From the cell containing the given text, extract its center point as (X, Y) coordinate. 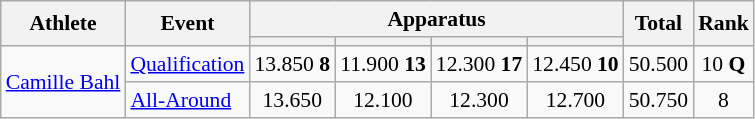
Qualification (187, 64)
12.300 17 (479, 64)
Athlete (64, 24)
12.300 (479, 100)
12.700 (575, 100)
12.450 10 (575, 64)
Camille Bahl (64, 82)
11.900 13 (383, 64)
8 (724, 100)
13.650 (292, 100)
13.850 8 (292, 64)
Rank (724, 24)
All-Around (187, 100)
Event (187, 24)
50.500 (658, 64)
10 Q (724, 64)
Apparatus (436, 19)
50.750 (658, 100)
Total (658, 24)
12.100 (383, 100)
